Output the (X, Y) coordinate of the center of the cell containing the given text.  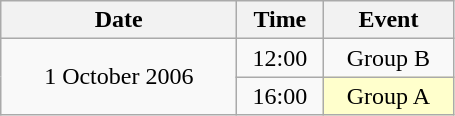
16:00 (280, 96)
12:00 (280, 58)
Event (388, 20)
Time (280, 20)
Group A (388, 96)
Group B (388, 58)
1 October 2006 (119, 77)
Date (119, 20)
